Return the [X, Y] coordinate for the center point of the cell that contains the specified text.  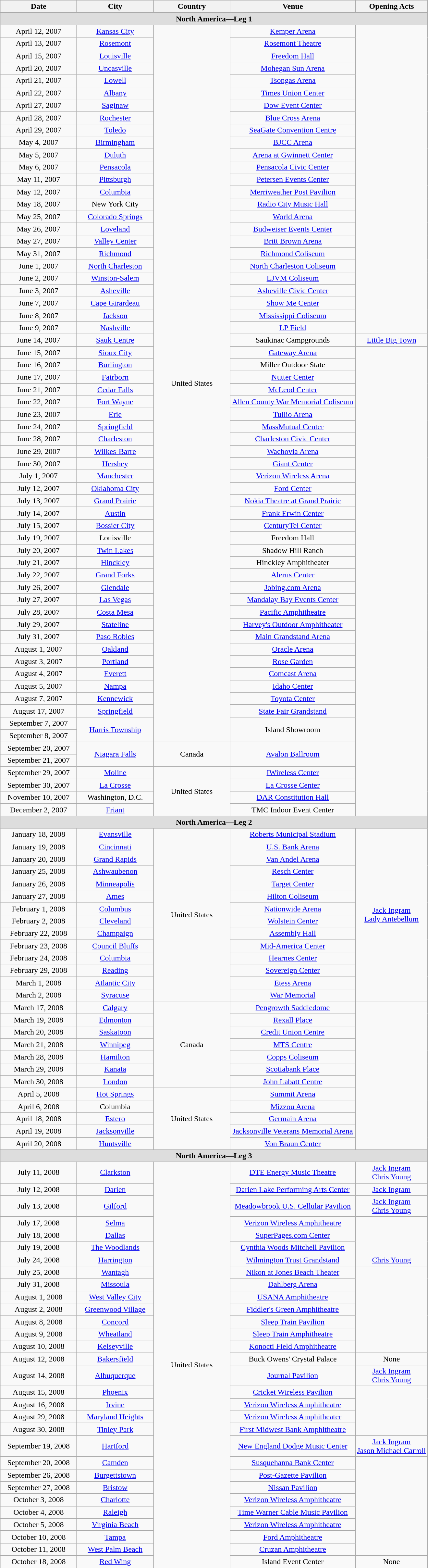
July 22, 2007 [39, 575]
August 9, 2008 [39, 1334]
Missoula [115, 1285]
Manchester [115, 476]
Times Union Center [293, 93]
April 20, 2008 [39, 1143]
DTE Energy Music Theatre [293, 1173]
Wilmington Trust Grandstand [293, 1260]
World Arena [293, 217]
Ford Amphitheatre [293, 1537]
Roberts Municipal Stadium [293, 834]
Cricket Wireless Pavilion [293, 1392]
June 3, 2007 [39, 291]
October 18, 2008 [39, 1562]
Journal Pavilion [293, 1375]
Wachovia Arena [293, 451]
Island Showroom [293, 729]
Winnipeg [115, 1045]
Kemper Arena [293, 31]
Date [39, 6]
Maryland Heights [115, 1417]
Shadow Hill Ranch [293, 550]
Pacific Amphitheatre [293, 612]
Tampa [115, 1537]
Asheville Civic Center [293, 291]
Niagara Falls [115, 754]
August 12, 2008 [39, 1359]
Target Center [293, 884]
Charleston Civic Center [293, 439]
Calgary [115, 1008]
Oracle Arena [293, 649]
Harvey's Outdoor Amphitheater [293, 624]
April 6, 2008 [39, 1106]
SeaGate Convention Centre [293, 130]
Meadowbrook U.S. Cellular Pavilion [293, 1206]
June 15, 2007 [39, 352]
June 17, 2007 [39, 377]
DAR Constitution Hall [293, 797]
Champaign [115, 933]
Cynthia Woods Mitchell Pavilion [293, 1248]
March 2, 2008 [39, 995]
North Charleston [115, 266]
Uncasville [115, 68]
Dallas [115, 1235]
TMC Indoor Event Center [293, 810]
BJCC Arena [293, 142]
Giant Center [293, 464]
Island Event Center [293, 1562]
Costa Mesa [115, 612]
Hershey [115, 464]
July 31, 2008 [39, 1285]
Britt Brown Arena [293, 241]
LJVM Coliseum [293, 278]
Harrington [115, 1260]
Venue [293, 6]
Winston-Salem [115, 278]
Allen County War Memorial Coliseum [293, 402]
Saginaw [115, 105]
March 28, 2008 [39, 1057]
Jack IngramLady Antebellum [391, 915]
October 10, 2008 [39, 1537]
Bakersfield [115, 1359]
Pittsburgh [115, 180]
Charlotte [115, 1500]
Selma [115, 1223]
February 23, 2008 [39, 946]
Blue Cross Arena [293, 118]
Kennewick [115, 698]
Country [192, 6]
April 22, 2007 [39, 93]
Little Big Town [391, 340]
IWireless Center [293, 773]
North America—Leg 2 [214, 822]
October 3, 2008 [39, 1500]
Ashwaubenon [115, 872]
LP Field [293, 328]
April 27, 2007 [39, 105]
Kelseyville [115, 1346]
Von Braun Center [293, 1143]
Gateway Arena [293, 352]
July 25, 2008 [39, 1272]
January 19, 2008 [39, 847]
Susquehanna Bank Center [293, 1463]
July 13, 2007 [39, 501]
August 30, 2008 [39, 1429]
Sleep Train Pavilion [293, 1322]
Radio City Music Hall [293, 204]
August 15, 2008 [39, 1392]
Cleveland [115, 921]
Nissan Pavilion [293, 1487]
First Midwest Bank Amphitheatre [293, 1429]
September 26, 2008 [39, 1475]
June 8, 2007 [39, 315]
Jack Ingram [391, 1189]
August 16, 2008 [39, 1405]
Jack IngramJason Michael Carroll [391, 1446]
Konocti Field Amphitheatre [293, 1346]
Rochester [115, 118]
Toyota Center [293, 698]
Sauk Centre [115, 340]
July 13, 2008 [39, 1206]
September 20, 2007 [39, 748]
Main Grandstand Arena [293, 637]
Saskatoon [115, 1032]
La Crosse Center [293, 785]
January 26, 2008 [39, 884]
Concord [115, 1322]
June 2, 2007 [39, 278]
January 20, 2008 [39, 859]
Etess Arena [293, 983]
Nokia Theatre at Grand Prairie [293, 501]
December 2, 2007 [39, 810]
Twin Lakes [115, 550]
Richmond Coliseum [293, 254]
Frank Erwin Center [293, 513]
August 5, 2007 [39, 686]
Nationwide Arena [293, 909]
Fort Wayne [115, 402]
Grand Rapids [115, 859]
Show Me Center [293, 303]
June 30, 2007 [39, 464]
June 7, 2007 [39, 303]
Edmonton [115, 1020]
November 10, 2007 [39, 797]
Jobing.com Arena [293, 587]
Reading [115, 971]
June 28, 2007 [39, 439]
Verizon Wireless Amphitheater [293, 1417]
Tullio Arena [293, 414]
Pensacola Civic Center [293, 167]
West Valley City [115, 1297]
Mandalay Bay Events Center [293, 600]
Sioux City [115, 352]
July 26, 2007 [39, 587]
Saukinac Campgrounds [293, 340]
February 2, 2008 [39, 921]
Toledo [115, 130]
Bristow [115, 1487]
Mizzou Arena [293, 1106]
Darien [115, 1189]
January 25, 2008 [39, 872]
CenturyTel Center [293, 525]
Cruzan Amphitheatre [293, 1549]
Fairborn [115, 377]
April 19, 2008 [39, 1131]
Cedar Falls [115, 390]
Greenwood Village [115, 1309]
March 20, 2008 [39, 1032]
Arena at Gwinnett Center [293, 155]
July 19, 2007 [39, 538]
March 30, 2008 [39, 1082]
Nampa [115, 686]
May 26, 2007 [39, 229]
June 21, 2007 [39, 390]
Minneapolis [115, 884]
July 29, 2007 [39, 624]
Friant [115, 810]
USANA Amphitheatre [293, 1297]
Loveland [115, 229]
Camden [115, 1463]
Copps Coliseum [293, 1057]
Wantagh [115, 1272]
June 29, 2007 [39, 451]
Petersen Events Center [293, 180]
February 29, 2008 [39, 971]
July 31, 2007 [39, 637]
Estero [115, 1119]
Colorado Springs [115, 217]
Resch Center [293, 872]
July 21, 2007 [39, 563]
Kanata [115, 1069]
April 15, 2007 [39, 56]
May 18, 2007 [39, 204]
April 5, 2008 [39, 1094]
July 14, 2007 [39, 513]
June 24, 2007 [39, 427]
Rose Garden [293, 661]
North America—Leg 3 [214, 1156]
Credit Union Centre [293, 1032]
August 1, 2007 [39, 649]
Assembly Hall [293, 933]
Jacksonville Veterans Memorial Arena [293, 1131]
Post-Gazette Pavilion [293, 1475]
Valley Center [115, 241]
Van Andel Arena [293, 859]
Oklahoma City [115, 488]
September 8, 2007 [39, 735]
June 1, 2007 [39, 266]
Harris Township [115, 729]
Hamilton [115, 1057]
April 13, 2007 [39, 44]
Portland [115, 661]
Nutter Center [293, 377]
City [115, 6]
Virginia Beach [115, 1524]
MassMutual Center [293, 427]
February 1, 2008 [39, 909]
Hinckley [115, 563]
Lowell [115, 81]
Idaho Center [293, 686]
Red Wing [115, 1562]
Fiddler's Green Amphitheatre [293, 1309]
Everett [115, 674]
Birmingham [115, 142]
August 14, 2008 [39, 1375]
August 2, 2008 [39, 1309]
Erie [115, 414]
Chris Young [391, 1260]
August 4, 2007 [39, 674]
Merriweather Post Pavilion [293, 192]
May 4, 2007 [39, 142]
Council Bluffs [115, 946]
Las Vegas [115, 600]
Miller Outdoor State [293, 365]
Opening Acts [391, 6]
Stateline [115, 624]
Duluth [115, 155]
July 15, 2007 [39, 525]
Avalon Ballroom [293, 754]
Evansville [115, 834]
Mid-America Center [293, 946]
War Memorial [293, 995]
October 5, 2008 [39, 1524]
August 17, 2007 [39, 711]
July 11, 2008 [39, 1173]
Raleigh [115, 1512]
Buck Owens' Crystal Palace [293, 1359]
June 23, 2007 [39, 414]
Burlington [115, 365]
Cape Girardeau [115, 303]
Bossier City [115, 525]
North Charleston Coliseum [293, 266]
Pengrowth Saddledome [293, 1008]
Jackson [115, 315]
April 18, 2008 [39, 1119]
Scotiabank Place [293, 1069]
McLeod Center [293, 390]
Summit Arena [293, 1094]
Paso Robles [115, 637]
Alerus Center [293, 575]
New York City [115, 204]
Huntsville [115, 1143]
Ford Center [293, 488]
Irvine [115, 1405]
Rosemont [115, 44]
Wolstein Center [293, 921]
August 10, 2008 [39, 1346]
Richmond [115, 254]
October 4, 2008 [39, 1512]
The Woodlands [115, 1248]
Time Warner Cable Music Pavilion [293, 1512]
May 25, 2007 [39, 217]
January 27, 2008 [39, 896]
April 28, 2007 [39, 118]
New England Dodge Music Center [293, 1446]
U.S. Bank Arena [293, 847]
Albuquerque [115, 1375]
July 18, 2008 [39, 1235]
Mohegan Sun Arena [293, 68]
Sleep Train Amphitheatre [293, 1334]
May 31, 2007 [39, 254]
Cincinnati [115, 847]
September 20, 2008 [39, 1463]
Dow Event Center [293, 105]
Ames [115, 896]
February 22, 2008 [39, 933]
September 30, 2007 [39, 785]
Tsongas Arena [293, 81]
Germain Arena [293, 1119]
August 8, 2008 [39, 1322]
July 1, 2007 [39, 476]
Glendale [115, 587]
Austin [115, 513]
July 19, 2008 [39, 1248]
Rosemont Theatre [293, 44]
May 11, 2007 [39, 180]
Phoenix [115, 1392]
Budweiser Events Center [293, 229]
October 11, 2008 [39, 1549]
SuperPages.com Center [293, 1235]
September 27, 2008 [39, 1487]
London [115, 1082]
August 7, 2007 [39, 698]
Grand Forks [115, 575]
Hartford [115, 1446]
Comcast Arena [293, 674]
Jacksonville [115, 1131]
MTS Centre [293, 1045]
Columbus [115, 909]
Burgettstown [115, 1475]
March 17, 2008 [39, 1008]
Wheatland [115, 1334]
Verizon Wireless Arena [293, 476]
July 12, 2007 [39, 488]
July 24, 2008 [39, 1260]
March 21, 2008 [39, 1045]
June 14, 2007 [39, 340]
April 21, 2007 [39, 81]
February 24, 2008 [39, 958]
Dahlberg Arena [293, 1285]
July 27, 2007 [39, 600]
La Crosse [115, 785]
Moline [115, 773]
June 16, 2007 [39, 365]
Hinckley Amphitheater [293, 563]
Darien Lake Performing Arts Center [293, 1189]
January 18, 2008 [39, 834]
Albany [115, 93]
Grand Prairie [115, 501]
July 17, 2008 [39, 1223]
Atlantic City [115, 983]
May 6, 2007 [39, 167]
Sovereign Center [293, 971]
Hearnes Center [293, 958]
September 21, 2007 [39, 760]
July 12, 2008 [39, 1189]
Syracuse [115, 995]
Nashville [115, 328]
March 29, 2008 [39, 1069]
June 9, 2007 [39, 328]
Wilkes-Barre [115, 451]
Rexall Place [293, 1020]
Clarkston [115, 1173]
Charleston [115, 439]
North America—Leg 1 [214, 19]
Tinley Park [115, 1429]
March 1, 2008 [39, 983]
June 22, 2007 [39, 402]
Hilton Coliseum [293, 896]
May 12, 2007 [39, 192]
Pensacola [115, 167]
John Labatt Centre [293, 1082]
July 20, 2007 [39, 550]
April 20, 2007 [39, 68]
May 5, 2007 [39, 155]
April 29, 2007 [39, 130]
Oakland [115, 649]
Mississippi Coliseum [293, 315]
State Fair Grandstand [293, 711]
Gilford [115, 1206]
August 29, 2008 [39, 1417]
Nikon at Jones Beach Theater [293, 1272]
July 28, 2007 [39, 612]
September 7, 2007 [39, 723]
Washington, D.C. [115, 797]
April 12, 2007 [39, 31]
Hot Springs [115, 1094]
West Palm Beach [115, 1549]
August 3, 2007 [39, 661]
September 29, 2007 [39, 773]
September 19, 2008 [39, 1446]
May 27, 2007 [39, 241]
March 19, 2008 [39, 1020]
August 1, 2008 [39, 1297]
Kansas City [115, 31]
Asheville [115, 291]
